Identify which cell holds the provided text, then report its (x, y) central coordinate. 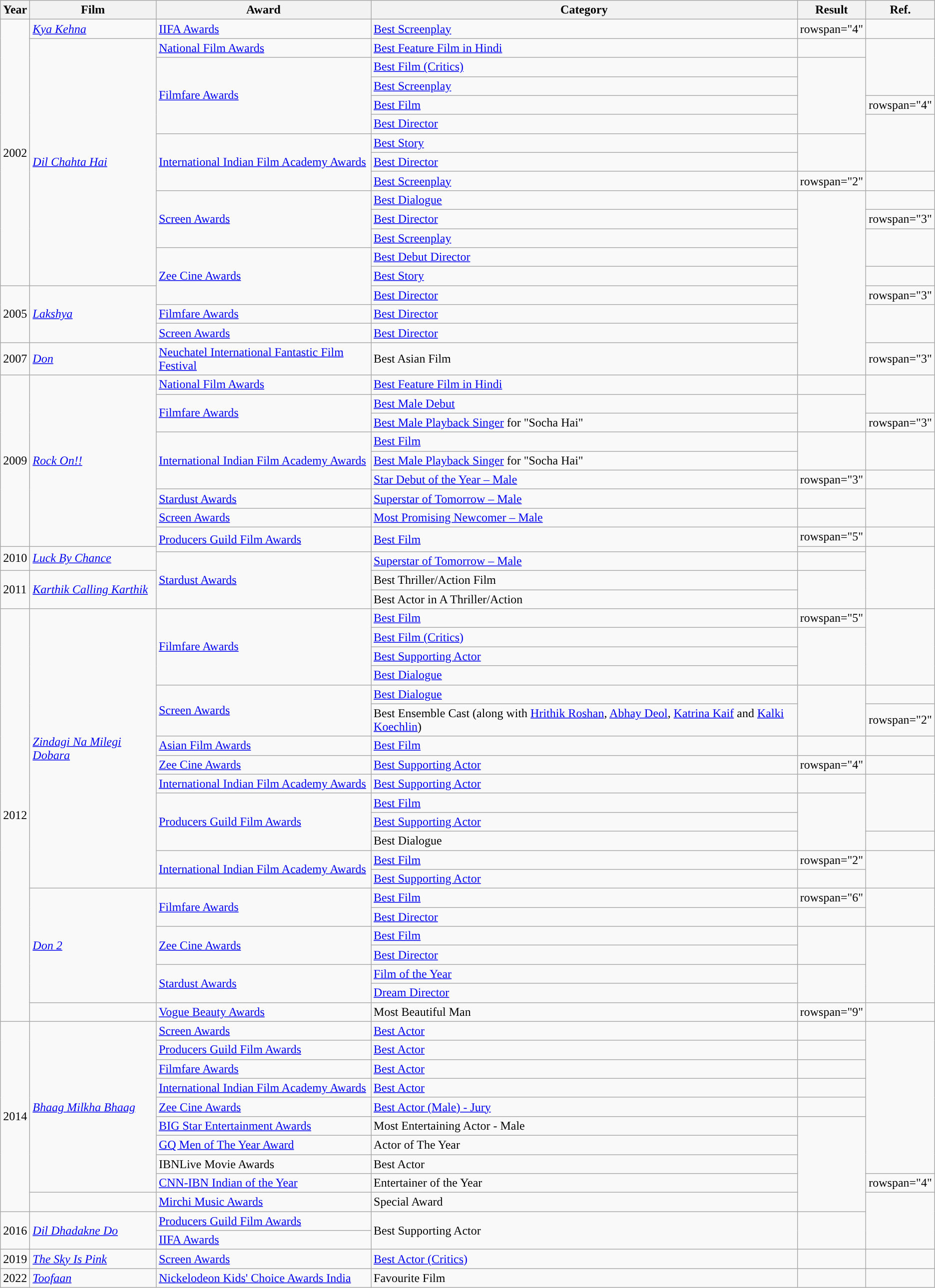
GQ Men of The Year Award (263, 1145)
BIG Star Entertainment Awards (263, 1126)
Best Ensemble Cast (along with Hrithik Roshan, Abhay Deol, Katrina Kaif and Kalki Koechlin) (584, 720)
2002 (15, 153)
Special Award (584, 1202)
Kya Kehna (93, 29)
IBNLive Movie Awards (263, 1164)
Result (832, 10)
Mirchi Music Awards (263, 1202)
Category (584, 10)
Neuchatel International Fantastic Film Festival (263, 359)
Dream Director (584, 993)
2014 (15, 1117)
2010 (15, 558)
Don 2 (93, 945)
Vogue Beauty Awards (263, 1012)
rowspan="6" (832, 898)
Year (15, 10)
2019 (15, 1259)
2022 (15, 1278)
Best Actor (Male) - Jury (584, 1107)
Most Promising Newcomer – Male (584, 517)
Most Entertaining Actor - Male (584, 1126)
Zindagi Na Milegi Dobara (93, 749)
Dil Dhadakne Do (93, 1231)
Best Debut Director (584, 257)
Toofaan (93, 1278)
Dil Chahta Hai (93, 162)
Award (263, 10)
Actor of The Year (584, 1145)
Favourite Film (584, 1278)
Asian Film Awards (263, 746)
Best Asian Film (584, 359)
2005 (15, 314)
2011 (15, 590)
Best Actor (Critics) (584, 1259)
Lakshya (93, 314)
⁣ (832, 1259)
Nickelodeon Kids' Choice Awards India (263, 1278)
Film of the Year (584, 974)
Screen Awards⁣⁣ (263, 1259)
2007 (15, 359)
Best Male Debut (584, 404)
Most Beautiful Man (584, 1012)
Don (93, 359)
Luck By Chance (93, 558)
Ref. (901, 10)
Star Debut of the Year – Male (584, 479)
2009 (15, 460)
Film (93, 10)
2016 (15, 1231)
2012 (15, 815)
Entertainer of the Year (584, 1183)
Karthik Calling Karthik (93, 590)
Rock On!! (93, 460)
Best Actor in A Thriller/Action (584, 599)
Bhaag Milkha Bhaag (93, 1107)
Best Thriller/Action Film (584, 580)
The Sky Is Pink⁣ (93, 1259)
rowspan="9" (832, 1012)
CNN-IBN Indian of the Year (263, 1183)
